Detect which cell encompasses the target text, then output its [x, y] center coordinate. 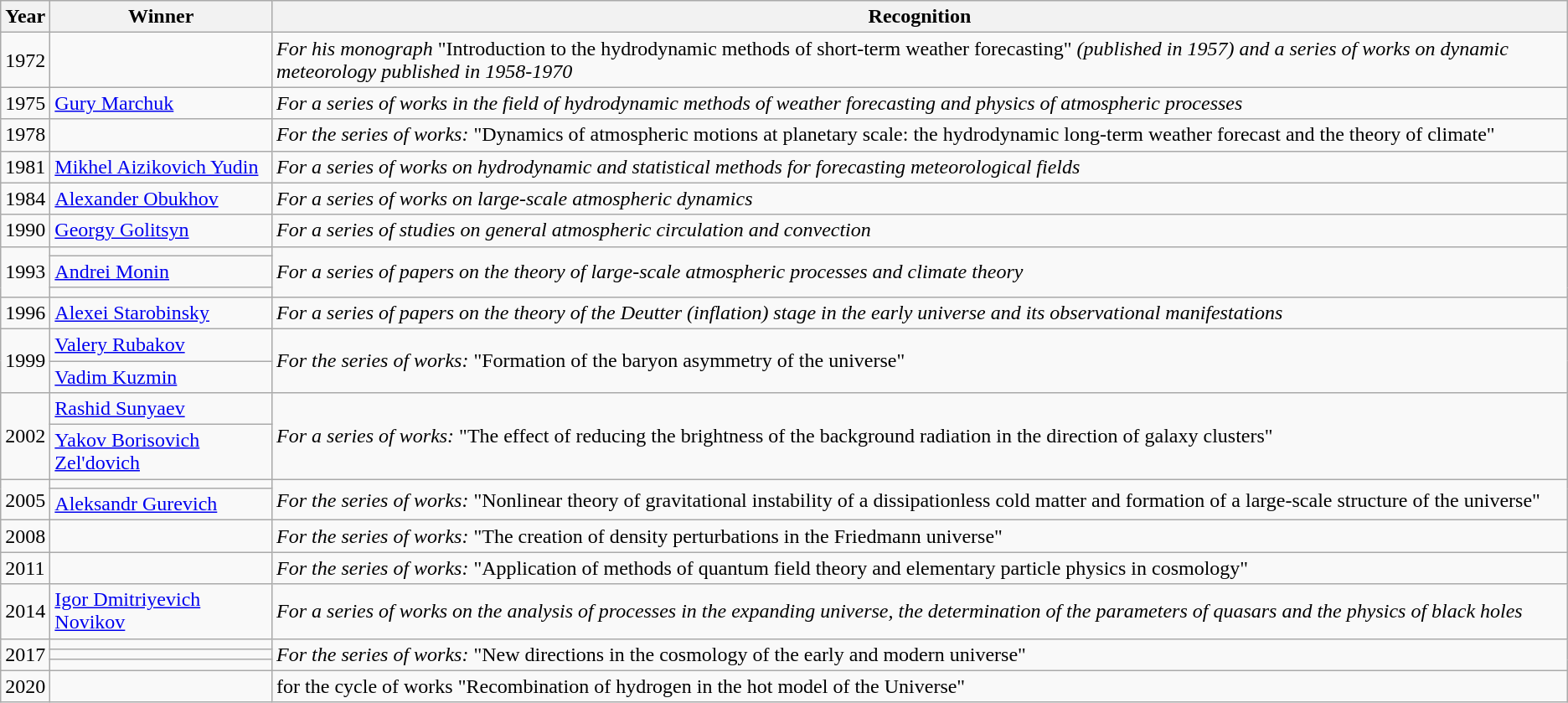
For a series of papers on the theory of large-scale atmospheric processes and climate theory [920, 271]
For a series of works in the field of hydrodynamic methods of weather forecasting and physics of atmospheric processes [920, 103]
Vadim Kuzmin [161, 376]
Valery Rubakov [161, 344]
1984 [25, 199]
Aleksandr Gurevich [161, 504]
Alexei Starobinsky [161, 313]
Alexander Obukhov [161, 199]
For a series of works on hydrodynamic and statistical methods for forecasting meteorological fields [920, 167]
2008 [25, 536]
1993 [25, 271]
1990 [25, 230]
2011 [25, 568]
For a series of works: "The effect of reducing the brightness of the background radiation in the direction of galaxy clusters" [920, 436]
2017 [25, 654]
Winner [161, 17]
1972 [25, 60]
For the series of works: "Dynamics of atmospheric motions at planetary scale: the hydrodynamic long-term weather forecast and the theory of climate" [920, 135]
Mikhel Aizikovich Yudin [161, 167]
Year [25, 17]
For the series of works: "The creation of density perturbations in the Friedmann universe" [920, 536]
For the series of works: "New directions in the cosmology of the early and modern universe" [920, 654]
Igor Dmitriyevich Novikov [161, 612]
Andrei Monin [161, 271]
2020 [25, 686]
For a series of papers on the theory of the Deutter (inflation) stage in the early universe and its observational manifestations [920, 313]
1981 [25, 167]
1996 [25, 313]
2005 [25, 499]
1978 [25, 135]
Yakov Borisovich Zel'dovich [161, 452]
For the series of works: "Application of methods of quantum field theory and elementary particle physics in cosmology" [920, 568]
2002 [25, 436]
Recognition [920, 17]
for the cycle of works "Recombination of hydrogen in the hot model of the Universe" [920, 686]
For a series of works on large-scale atmospheric dynamics [920, 199]
For the series of works: "Formation of the baryon asymmetry of the universe" [920, 360]
Rashid Sunyaev [161, 409]
1975 [25, 103]
For a series of studies on general atmospheric circulation and convection [920, 230]
1999 [25, 360]
Georgy Golitsyn [161, 230]
2014 [25, 612]
Gury Marchuk [161, 103]
